Extract the (X, Y) coordinate from the center of the cell holding the provided text.  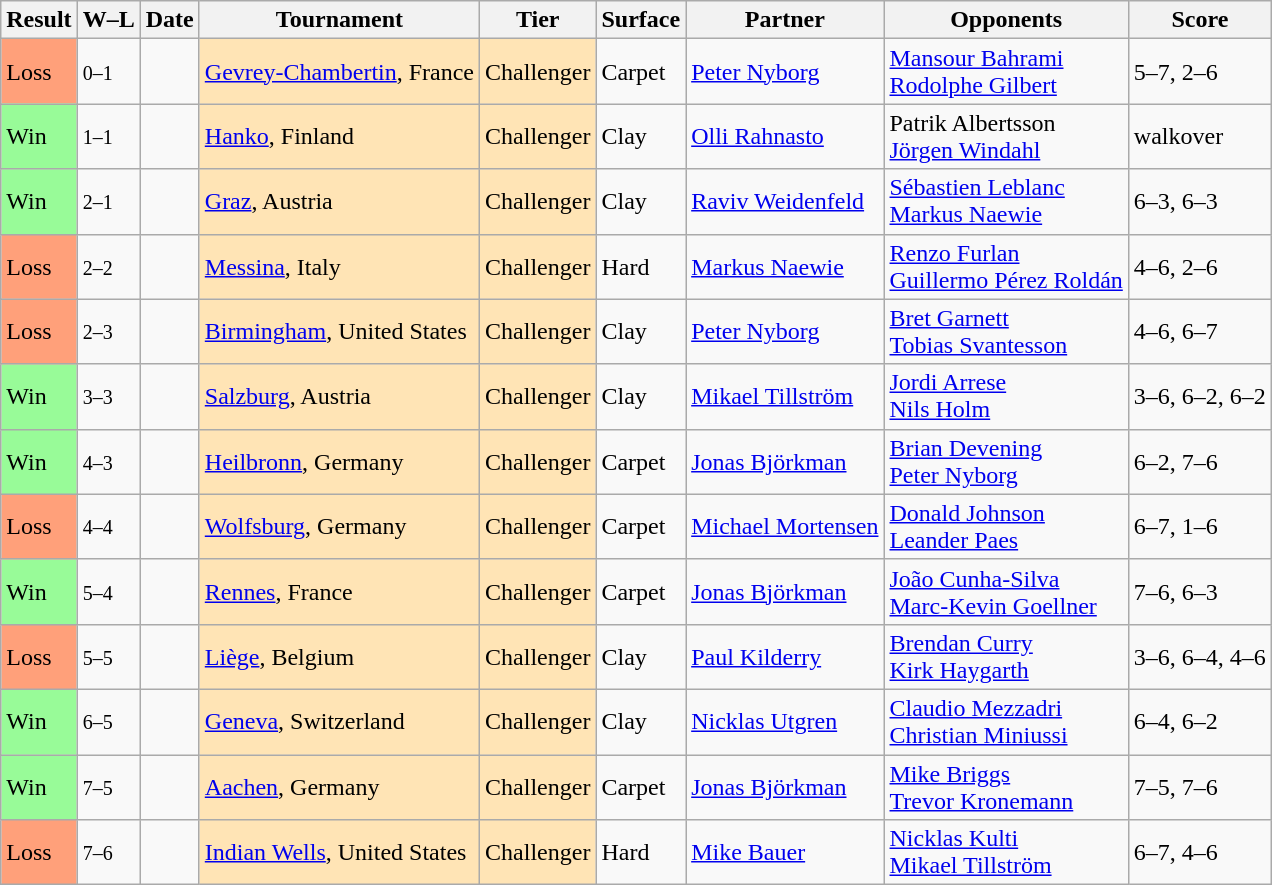
Brendan Curry Kirk Haygarth (1006, 656)
Olli Rahnasto (785, 136)
7–6 (108, 852)
Bret Garnett Tobias Svantesson (1006, 332)
4–3 (108, 462)
Birmingham, United States (339, 332)
Surface (641, 20)
Messina, Italy (339, 266)
2–1 (108, 202)
6–4, 6–2 (1200, 722)
Aachen, Germany (339, 786)
Tournament (339, 20)
7–5 (108, 786)
Renzo Furlan Guillermo Pérez Roldán (1006, 266)
Tier (538, 20)
Patrik Albertsson Jörgen Windahl (1006, 136)
Claudio Mezzadri Christian Miniussi (1006, 722)
Mike Bauer (785, 852)
Hanko, Finland (339, 136)
walkover (1200, 136)
Michael Mortensen (785, 526)
3–3 (108, 396)
Nicklas Utgren (785, 722)
Salzburg, Austria (339, 396)
Date (170, 20)
Indian Wells, United States (339, 852)
Sébastien Leblanc Markus Naewie (1006, 202)
Jordi Arrese Nils Holm (1006, 396)
5–4 (108, 592)
5–5 (108, 656)
Wolfsburg, Germany (339, 526)
Brian Devening Peter Nyborg (1006, 462)
2–2 (108, 266)
Opponents (1006, 20)
Nicklas Kulti Mikael Tillström (1006, 852)
W–L (108, 20)
5–7, 2–6 (1200, 72)
6–7, 1–6 (1200, 526)
Gevrey-Chambertin, France (339, 72)
Partner (785, 20)
6–2, 7–6 (1200, 462)
Paul Kilderry (785, 656)
6–7, 4–6 (1200, 852)
0–1 (108, 72)
João Cunha-Silva Marc-Kevin Goellner (1006, 592)
Geneva, Switzerland (339, 722)
4–4 (108, 526)
Mike Briggs Trevor Kronemann (1006, 786)
6–3, 6–3 (1200, 202)
3–6, 6–2, 6–2 (1200, 396)
Markus Naewie (785, 266)
Heilbronn, Germany (339, 462)
Mansour Bahrami Rodolphe Gilbert (1006, 72)
7–5, 7–6 (1200, 786)
Result (39, 20)
Mikael Tillström (785, 396)
7–6, 6–3 (1200, 592)
Score (1200, 20)
3–6, 6–4, 4–6 (1200, 656)
6–5 (108, 722)
4–6, 2–6 (1200, 266)
1–1 (108, 136)
Liège, Belgium (339, 656)
2–3 (108, 332)
Donald Johnson Leander Paes (1006, 526)
Raviv Weidenfeld (785, 202)
Graz, Austria (339, 202)
Rennes, France (339, 592)
4–6, 6–7 (1200, 332)
